Locate the cell with the specified text and output its (X, Y) center coordinate. 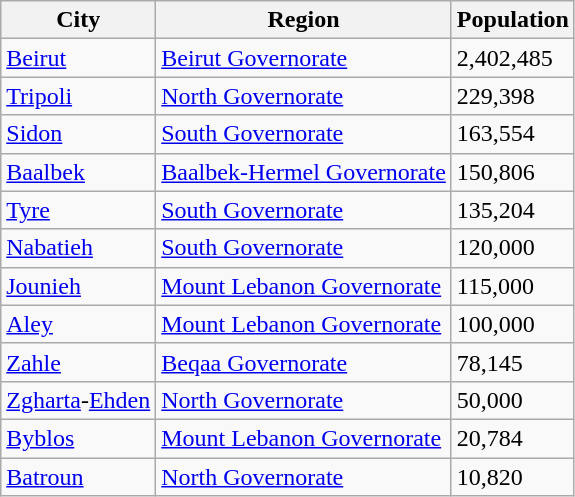
Tyre (78, 210)
150,806 (512, 172)
Zahle (78, 362)
Aley (78, 324)
Population (512, 20)
2,402,485 (512, 58)
163,554 (512, 134)
Beirut Governorate (304, 58)
120,000 (512, 248)
135,204 (512, 210)
Baalbek (78, 172)
Beqaa Governorate (304, 362)
City (78, 20)
Baalbek-Hermel Governorate (304, 172)
Jounieh (78, 286)
10,820 (512, 477)
Sidon (78, 134)
50,000 (512, 400)
100,000 (512, 324)
229,398 (512, 96)
78,145 (512, 362)
Tripoli (78, 96)
115,000 (512, 286)
Nabatieh (78, 248)
Batroun (78, 477)
Byblos (78, 438)
Region (304, 20)
Zgharta-Ehden (78, 400)
20,784 (512, 438)
Beirut (78, 58)
